From the cell containing the given text, extract its center point as [x, y] coordinate. 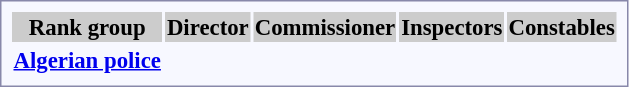
Rank group [87, 27]
Inspectors [452, 27]
Constables [562, 27]
Commissioner [324, 27]
Director [208, 27]
Algerian police [87, 60]
